Output the [x, y] coordinate of the center of the cell containing the given text.  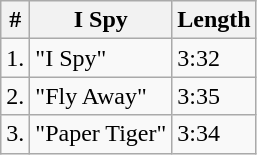
2. [16, 96]
I Spy [101, 20]
3. [16, 134]
"Paper Tiger" [101, 134]
3:35 [214, 96]
3:32 [214, 58]
1. [16, 58]
"I Spy" [101, 58]
"Fly Away" [101, 96]
3:34 [214, 134]
Length [214, 20]
# [16, 20]
